Locate the cell with the specified text and output its [X, Y] center coordinate. 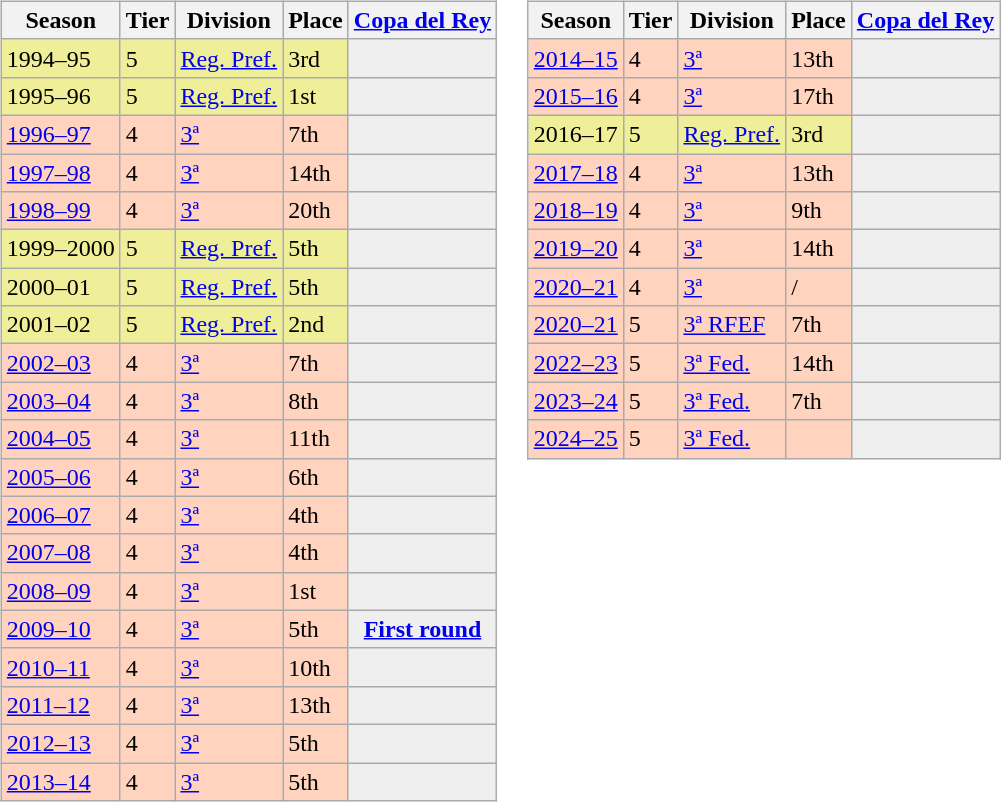
/ [819, 287]
17th [819, 96]
2024–25 [576, 439]
2nd [316, 325]
10th [316, 667]
1995–96 [60, 96]
2008–09 [60, 591]
2007–08 [60, 553]
2010–11 [60, 667]
2015–16 [576, 96]
6th [316, 477]
2023–24 [576, 401]
2012–13 [60, 743]
1998–99 [60, 211]
11th [316, 439]
2018–19 [576, 211]
1999–2000 [60, 249]
2001–02 [60, 325]
2000–01 [60, 287]
2006–07 [60, 515]
2002–03 [60, 363]
1996–97 [60, 134]
8th [316, 401]
First round [422, 629]
2014–15 [576, 58]
2019–20 [576, 249]
2003–04 [60, 401]
9th [819, 211]
1997–98 [60, 173]
1994–95 [60, 58]
3ª RFEF [732, 325]
2017–18 [576, 173]
2004–05 [60, 439]
2013–14 [60, 781]
2016–17 [576, 134]
2009–10 [60, 629]
2022–23 [576, 363]
20th [316, 211]
2011–12 [60, 705]
2005–06 [60, 477]
